Scan for the cell matching the given text and deliver its (X, Y) coordinate at center. 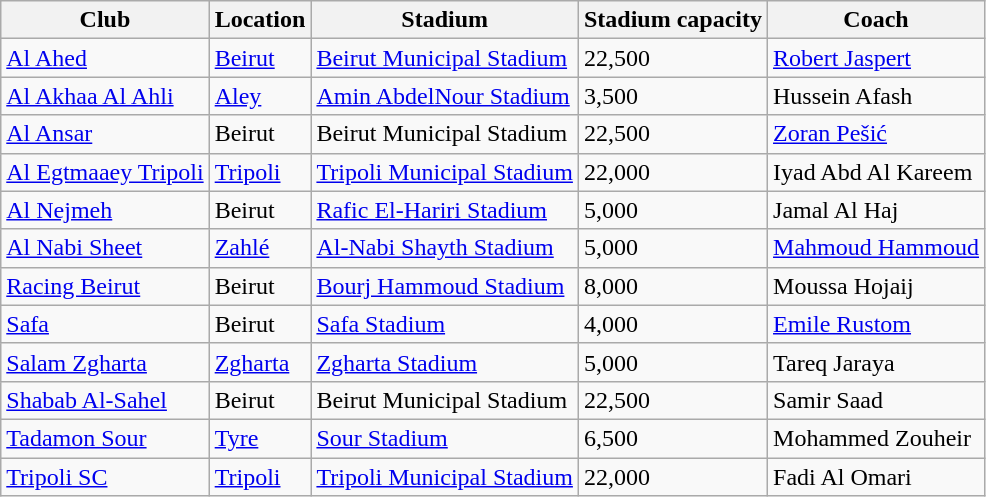
Fadi Al Omari (876, 477)
Zgharta (260, 362)
Iyad Abd Al Kareem (876, 172)
Al Akhaa Al Ahli (105, 96)
Shabab Al-Sahel (105, 400)
Al Ahed (105, 58)
Tripoli SC (105, 477)
3,500 (672, 96)
Salam Zgharta (105, 362)
Tadamon Sour (105, 438)
Club (105, 20)
4,000 (672, 324)
Coach (876, 20)
Safa (105, 324)
Safa Stadium (445, 324)
Al Nejmeh (105, 210)
8,000 (672, 286)
Sour Stadium (445, 438)
Al-Nabi Shayth Stadium (445, 248)
Racing Beirut (105, 286)
Amin AbdelNour Stadium (445, 96)
Location (260, 20)
Hussein Afash (876, 96)
Zgharta Stadium (445, 362)
Zahlé (260, 248)
Jamal Al Haj (876, 210)
Stadium (445, 20)
Tareq Jaraya (876, 362)
Zoran Pešić (876, 134)
6,500 (672, 438)
Rafic El-Hariri Stadium (445, 210)
Mohammed Zouheir (876, 438)
Mahmoud Hammoud (876, 248)
Emile Rustom (876, 324)
Al Nabi Sheet (105, 248)
Bourj Hammoud Stadium (445, 286)
Moussa Hojaij (876, 286)
Tyre (260, 438)
Al Ansar (105, 134)
Stadium capacity (672, 20)
Aley (260, 96)
Al Egtmaaey Tripoli (105, 172)
Robert Jaspert (876, 58)
Samir Saad (876, 400)
